Return [x, y] of the center of cell containing provided text 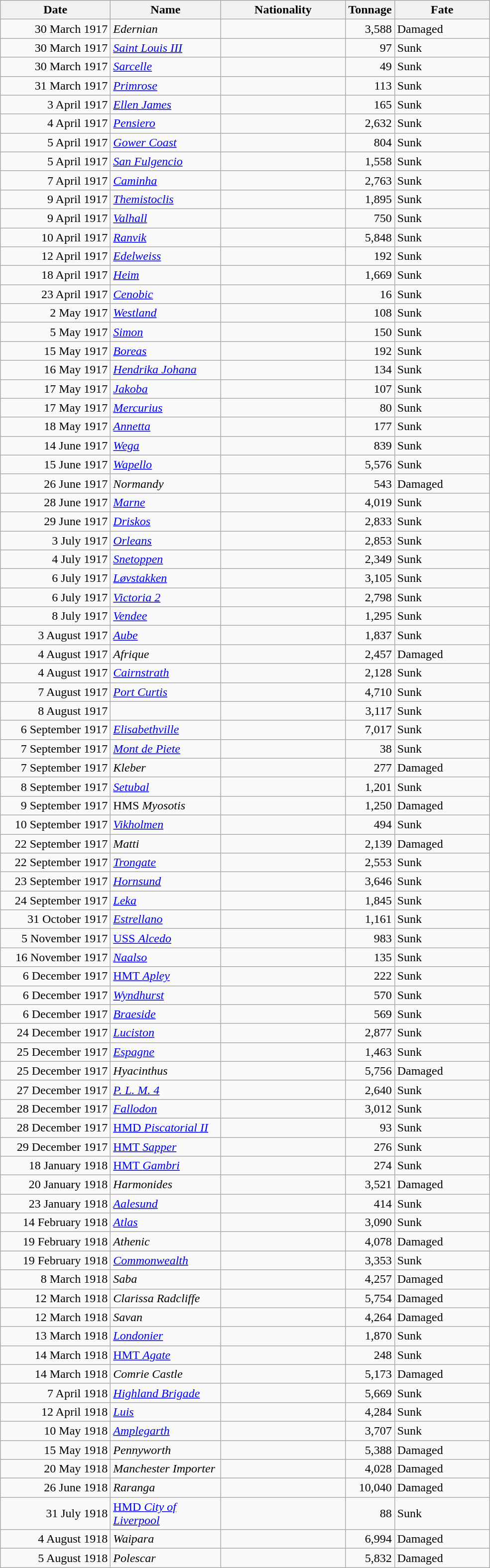
113 [370, 86]
Naalso [165, 957]
HMD City of Liverpool [165, 1513]
29 June 1917 [56, 521]
13 March 1918 [56, 1336]
5,754 [370, 1298]
6,994 [370, 1539]
6 September 1917 [56, 730]
28 June 1917 [56, 502]
3,105 [370, 578]
1,250 [370, 805]
15 May 1918 [56, 1450]
3,588 [370, 29]
Normandy [165, 483]
20 May 1918 [56, 1469]
750 [370, 218]
Pensiero [165, 123]
248 [370, 1355]
Edelweiss [165, 256]
165 [370, 105]
27 December 1917 [56, 1090]
2,877 [370, 1033]
Cenobic [165, 294]
USS Alcedo [165, 938]
2,349 [370, 560]
543 [370, 483]
Amplegarth [165, 1431]
3 August 1917 [56, 635]
Clarissa Radcliffe [165, 1298]
Gower Coast [165, 142]
2,763 [370, 180]
4,028 [370, 1469]
3 April 1917 [56, 105]
Aube [165, 635]
4,710 [370, 692]
31 March 1917 [56, 86]
274 [370, 1166]
983 [370, 938]
80 [370, 408]
12 April 1918 [56, 1412]
8 July 1917 [56, 616]
4,264 [370, 1317]
839 [370, 446]
2,798 [370, 597]
Matti [165, 844]
Primrose [165, 86]
Waipara [165, 1539]
HMT Gambri [165, 1166]
49 [370, 67]
7 April 1917 [56, 180]
494 [370, 824]
Mont de Piete [165, 749]
Londonier [165, 1336]
Valhall [165, 218]
Themistoclis [165, 199]
Comrie Castle [165, 1374]
8 August 1917 [56, 711]
4,019 [370, 502]
38 [370, 749]
Fate [442, 10]
3,646 [370, 882]
Driskos [165, 521]
Hornsund [165, 882]
10,040 [370, 1488]
570 [370, 995]
Jakoba [165, 389]
20 January 1918 [56, 1185]
5,669 [370, 1393]
Luis [165, 1412]
Orleans [165, 540]
222 [370, 976]
2,640 [370, 1090]
Sarcelle [165, 67]
Wapello [165, 464]
23 September 1917 [56, 882]
26 June 1917 [56, 483]
16 November 1917 [56, 957]
8 March 1918 [56, 1279]
3,117 [370, 711]
Setubal [165, 786]
Snetoppen [165, 560]
Luciston [165, 1033]
93 [370, 1127]
2,853 [370, 540]
108 [370, 313]
Cairnstrath [165, 673]
23 April 1917 [56, 294]
2,632 [370, 123]
177 [370, 427]
18 April 1917 [56, 275]
23 January 1918 [56, 1204]
7 April 1918 [56, 1393]
107 [370, 389]
2,139 [370, 844]
Vendee [165, 616]
1,201 [370, 786]
2,128 [370, 673]
5,173 [370, 1374]
24 September 1917 [56, 900]
277 [370, 768]
10 May 1918 [56, 1431]
24 December 1917 [56, 1033]
135 [370, 957]
Caminha [165, 180]
Harmonides [165, 1185]
Tonnage [370, 10]
HMT Sapper [165, 1146]
Manchester Importer [165, 1469]
Wega [165, 446]
10 September 1917 [56, 824]
Annetta [165, 427]
3,090 [370, 1223]
4,284 [370, 1412]
5,756 [370, 1071]
4 July 1917 [56, 560]
Espagne [165, 1052]
Elisabethville [165, 730]
16 [370, 294]
5 August 1918 [56, 1558]
Simon [165, 332]
1,161 [370, 919]
18 January 1918 [56, 1166]
Raranga [165, 1488]
Pennyworth [165, 1450]
HMD Piscatorial II [165, 1127]
14 June 1917 [56, 446]
10 April 1917 [56, 237]
Marne [165, 502]
414 [370, 1204]
1,845 [370, 900]
1,895 [370, 199]
12 April 1917 [56, 256]
2,833 [370, 521]
9 September 1917 [56, 805]
Boreas [165, 351]
Date [56, 10]
134 [370, 370]
Trongate [165, 863]
Hyacinthus [165, 1071]
Ranvik [165, 237]
5,832 [370, 1558]
Estrellano [165, 919]
5 May 1917 [56, 332]
5,388 [370, 1450]
14 February 1918 [56, 1223]
4,257 [370, 1279]
Leka [165, 900]
Heim [165, 275]
29 December 1917 [56, 1146]
HMT Agate [165, 1355]
Name [165, 10]
Nationality [283, 10]
1,558 [370, 161]
Løvstakken [165, 578]
P. L. M. 4 [165, 1090]
Edernian [165, 29]
Wyndhurst [165, 995]
Ellen James [165, 105]
569 [370, 1014]
3,012 [370, 1109]
26 June 1918 [56, 1488]
276 [370, 1146]
1,837 [370, 635]
5,576 [370, 464]
4 August 1918 [56, 1539]
Kleber [165, 768]
Hendrika Johana [165, 370]
Athenic [165, 1241]
San Fulgencio [165, 161]
2,553 [370, 863]
15 May 1917 [56, 351]
2,457 [370, 654]
15 June 1917 [56, 464]
31 July 1918 [56, 1513]
2 May 1917 [56, 313]
3,353 [370, 1260]
Commonwealth [165, 1260]
Fallodon [165, 1109]
4,078 [370, 1241]
18 May 1917 [56, 427]
Braeside [165, 1014]
Polescar [165, 1558]
8 September 1917 [56, 786]
Saint Louis III [165, 48]
3,707 [370, 1431]
150 [370, 332]
1,669 [370, 275]
Vikholmen [165, 824]
4 April 1917 [56, 123]
16 May 1917 [56, 370]
1,295 [370, 616]
Port Curtis [165, 692]
5,848 [370, 237]
Savan [165, 1317]
97 [370, 48]
Victoria 2 [165, 597]
Mercurius [165, 408]
804 [370, 142]
Highland Brigade [165, 1393]
HMT Apley [165, 976]
7,017 [370, 730]
Aalesund [165, 1204]
1,463 [370, 1052]
31 October 1917 [56, 919]
HMS Myosotis [165, 805]
Westland [165, 313]
5 November 1917 [56, 938]
Afrique [165, 654]
3,521 [370, 1185]
7 August 1917 [56, 692]
1,870 [370, 1336]
Saba [165, 1279]
3 July 1917 [56, 540]
Atlas [165, 1223]
88 [370, 1513]
